For the text-containing cell, return its midpoint in [x, y] coordinate format. 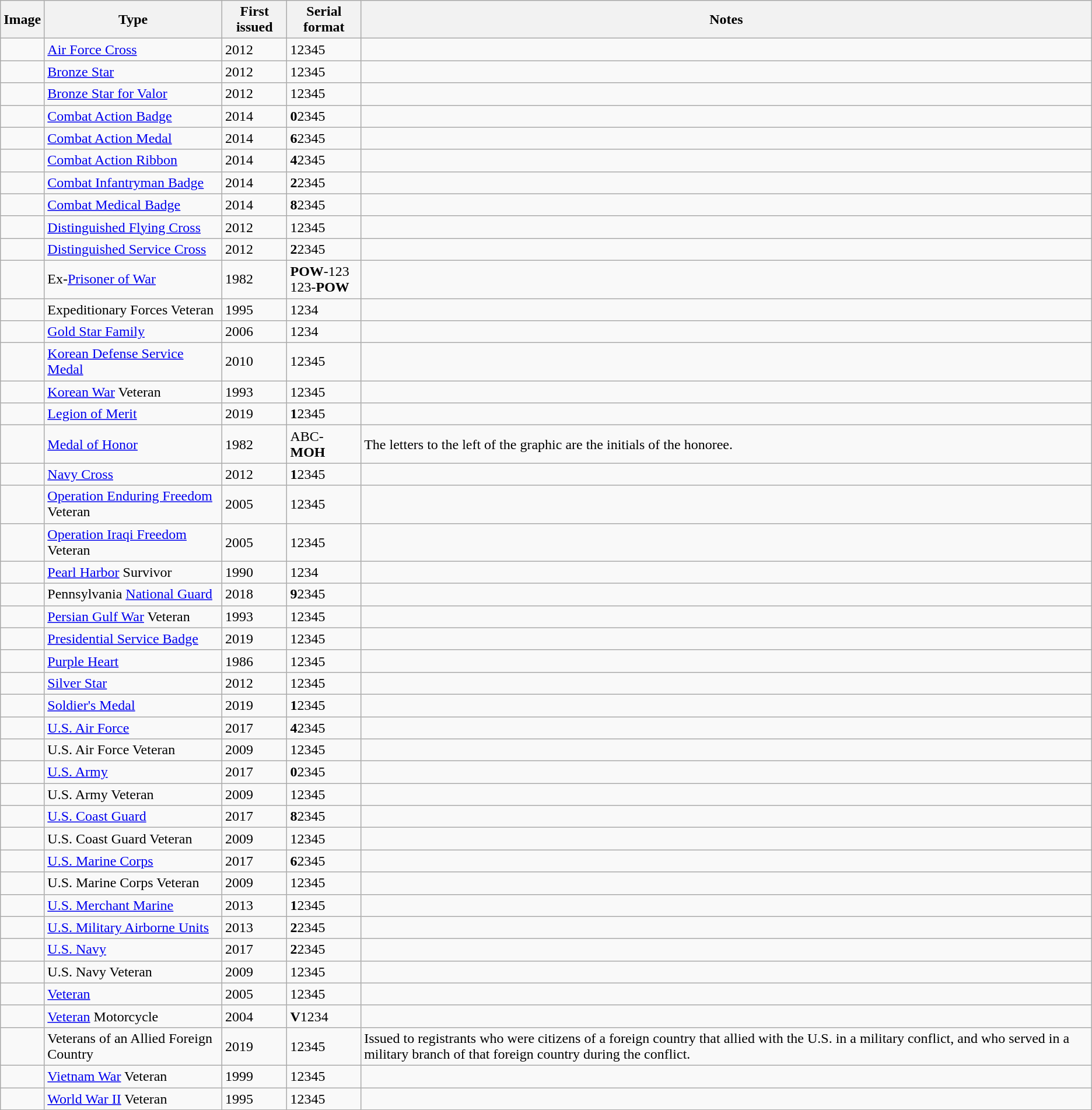
Legion of Merit [133, 414]
U.S. Merchant Marine [133, 905]
U.S. Navy [133, 950]
Korean War Veteran [133, 392]
Korean Defense Service Medal [133, 362]
U.S. Navy Veteran [133, 972]
The letters to the left of the graphic are the initials of the honoree. [727, 444]
Operation Enduring Freedom Veteran [133, 504]
Presidential Service Badge [133, 639]
Pennsylvania National Guard [133, 594]
Vietnam War Veteran [133, 1076]
2006 [254, 332]
2010 [254, 362]
World War II Veteran [133, 1098]
U.S. Army Veteran [133, 794]
U.S. Marine Corps Veteran [133, 883]
Gold Star Family [133, 332]
1999 [254, 1076]
Combat Action Ribbon [133, 160]
1986 [254, 661]
2018 [254, 594]
Bronze Star for Valor [133, 94]
Notes [727, 20]
Operation Iraqi Freedom Veteran [133, 542]
Soldier's Medal [133, 705]
1990 [254, 572]
First issued [254, 20]
Distinguished Flying Cross [133, 227]
Purple Heart [133, 661]
Image [22, 20]
Combat Infantryman Badge [133, 183]
U.S. Air Force Veteran [133, 750]
Combat Action Badge [133, 116]
Veterans of an Allied Foreign Country [133, 1046]
Persian Gulf War Veteran [133, 617]
Ex-Prisoner of War [133, 279]
92345 [324, 594]
Combat Medical Badge [133, 205]
Veteran [133, 994]
ABC-MOH [324, 444]
Serial format [324, 20]
Expeditionary Forces Veteran [133, 310]
U.S. Air Force [133, 727]
V1234 [324, 1016]
Combat Action Medal [133, 138]
2004 [254, 1016]
POW-123123-POW [324, 279]
Silver Star [133, 683]
Distinguished Service Cross [133, 249]
U.S. Coast Guard [133, 817]
Bronze Star [133, 72]
U.S. Coast Guard Veteran [133, 839]
Air Force Cross [133, 50]
U.S. Army [133, 772]
Pearl Harbor Survivor [133, 572]
U.S. Military Airborne Units [133, 927]
Veteran Motorcycle [133, 1016]
U.S. Marine Corps [133, 861]
Medal of Honor [133, 444]
Navy Cross [133, 474]
Type [133, 20]
